Capture the cell that displays the provided text and extract its (x, y) central coordinate. 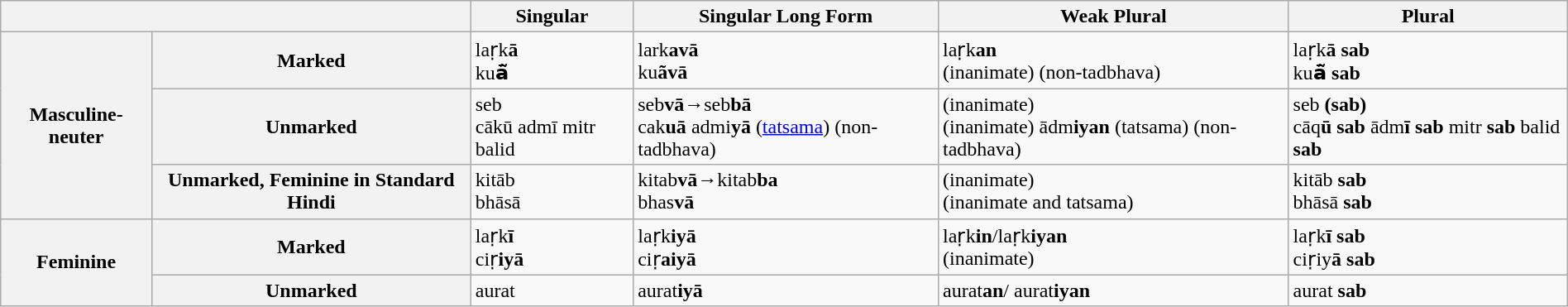
kitābbhāsā (552, 192)
laṛkā sabkuā̃ sab (1427, 60)
Masculine-neuter (76, 126)
sebvā→sebbācakuā admiyā (tatsama) (non-tadbhava) (786, 127)
Weak Plural (1113, 17)
laṛkiyāciṛaiyā (786, 247)
laṛkīciṛiyā (552, 247)
Unmarked, Feminine in Standard Hindi (311, 192)
aurat (552, 290)
sebcākū admī mitr balid (552, 127)
Feminine (76, 262)
laṛkākuā̃ (552, 60)
Plural (1427, 17)
Singular Long Form (786, 17)
auratan/ auratiyan (1113, 290)
(inanimate)(inanimate) ādmiyan (tatsama) (non-tadbhava) (1113, 127)
laṛkin/laṛkiyan(inanimate) (1113, 247)
auratiyā (786, 290)
laṛkī sabciṛiyā sab (1427, 247)
seb (sab)cāqū sab ādmī sab mitr sab balid sab (1427, 127)
(inanimate)(inanimate and tatsama) (1113, 192)
laṛkan(inanimate) (non-tadbhava) (1113, 60)
larkavākuãvā (786, 60)
kitāb sabbhāsā sab (1427, 192)
aurat sab (1427, 290)
kitabvā→kitabbabhasvā (786, 192)
Singular (552, 17)
